Provide the [x, y] coordinate of the cell's center where the given text is located.  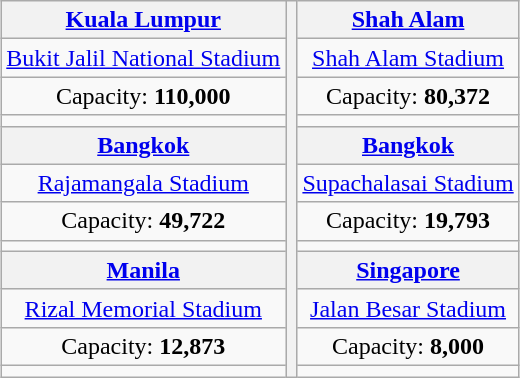
Kuala Lumpur [144, 20]
Capacity: 19,793 [408, 221]
Jalan Besar Stadium [408, 308]
Supachalasai Stadium [408, 183]
Rajamangala Stadium [144, 183]
Capacity: 80,372 [408, 96]
Capacity: 8,000 [408, 346]
Bukit Jalil National Stadium [144, 58]
Singapore [408, 270]
Shah Alam Stadium [408, 58]
Capacity: 12,873 [144, 346]
Capacity: 110,000 [144, 96]
Rizal Memorial Stadium [144, 308]
Shah Alam [408, 20]
Capacity: 49,722 [144, 221]
Manila [144, 270]
